Detect which cell encompasses the target text, then output its [x, y] center coordinate. 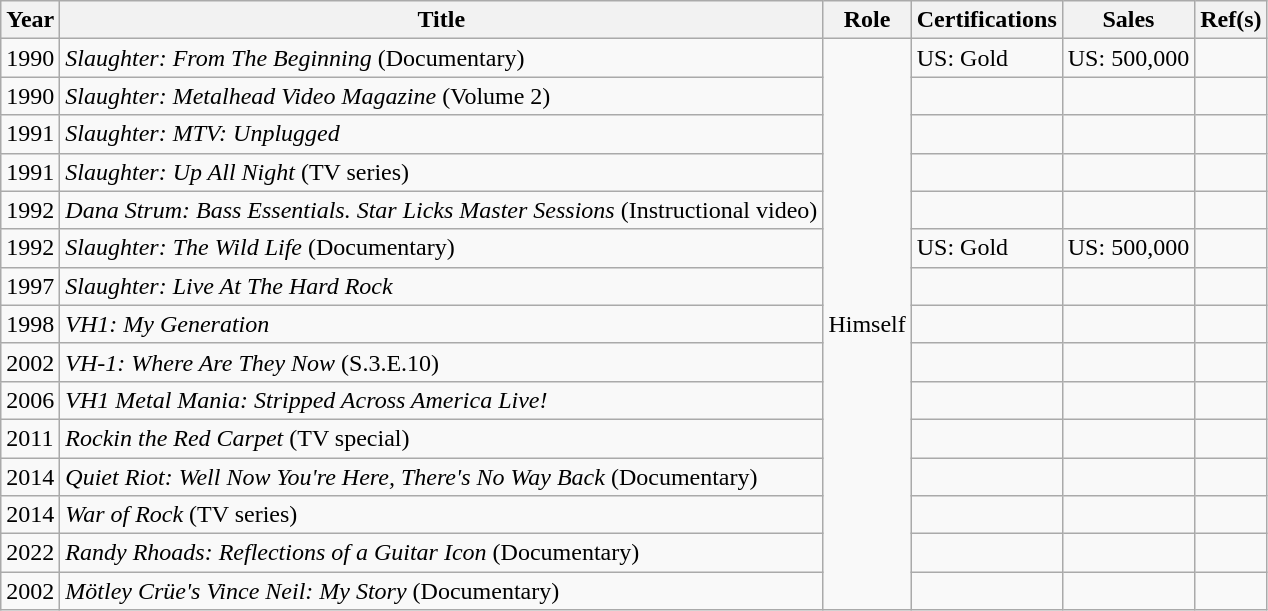
VH1: My Generation [442, 324]
Slaughter: The Wild Life (Documentary) [442, 248]
Randy Rhoads: Reflections of a Guitar Icon (Documentary) [442, 553]
War of Rock (TV series) [442, 515]
Rockin the Red Carpet (TV special) [442, 438]
Dana Strum: Bass Essentials. Star Licks Master Sessions (Instructional video) [442, 210]
1997 [30, 286]
2006 [30, 400]
Quiet Riot: Well Now You're Here, There's No Way Back (Documentary) [442, 477]
Slaughter: Live At The Hard Rock [442, 286]
Ref(s) [1231, 20]
Year [30, 20]
Himself [867, 324]
Role [867, 20]
Title [442, 20]
Certifications [986, 20]
Sales [1128, 20]
Slaughter: MTV: Unplugged [442, 134]
2011 [30, 438]
Mötley Crüe's Vince Neil: My Story (Documentary) [442, 591]
Slaughter: From The Beginning (Documentary) [442, 58]
Slaughter: Metalhead Video Magazine (Volume 2) [442, 96]
VH1 Metal Mania: Stripped Across America Live! [442, 400]
2022 [30, 553]
1998 [30, 324]
VH-1: Where Are They Now (S.3.E.10) [442, 362]
Slaughter: Up All Night (TV series) [442, 172]
